Detect which cell encompasses the target text, then output its (X, Y) center coordinate. 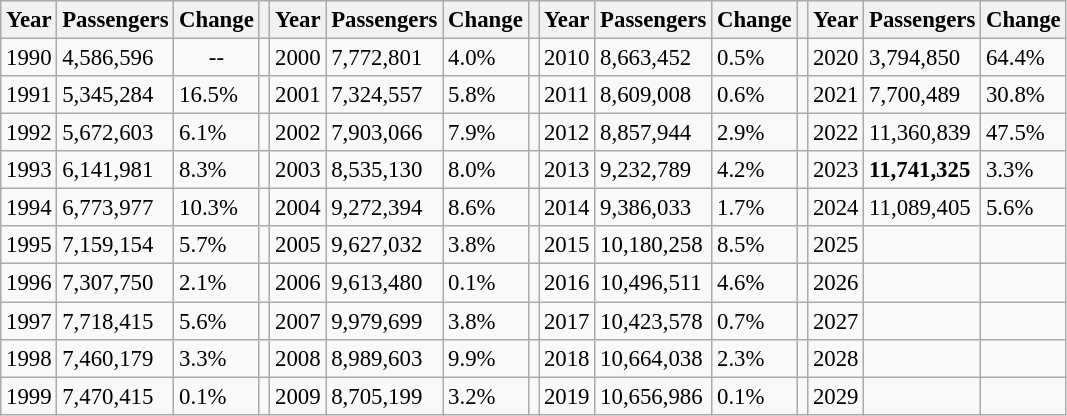
2022 (836, 133)
7,460,179 (116, 358)
2001 (298, 95)
11,741,325 (922, 170)
4,586,596 (116, 58)
5,672,603 (116, 133)
10.3% (216, 208)
5.7% (216, 245)
4.2% (754, 170)
2023 (836, 170)
16.5% (216, 95)
6,141,981 (116, 170)
8.3% (216, 170)
2008 (298, 358)
7.9% (486, 133)
2017 (567, 321)
2005 (298, 245)
8,663,452 (654, 58)
5,345,284 (116, 95)
2003 (298, 170)
7,903,066 (384, 133)
7,307,750 (116, 283)
8.0% (486, 170)
3.2% (486, 396)
1994 (29, 208)
10,664,038 (654, 358)
7,718,415 (116, 321)
1992 (29, 133)
2020 (836, 58)
9,232,789 (654, 170)
8.5% (754, 245)
2.3% (754, 358)
7,700,489 (922, 95)
0.6% (754, 95)
7,159,154 (116, 245)
7,470,415 (116, 396)
2013 (567, 170)
10,423,578 (654, 321)
2014 (567, 208)
2029 (836, 396)
10,180,258 (654, 245)
7,772,801 (384, 58)
2024 (836, 208)
1996 (29, 283)
2019 (567, 396)
1993 (29, 170)
0.5% (754, 58)
1999 (29, 396)
2016 (567, 283)
1998 (29, 358)
8.6% (486, 208)
2006 (298, 283)
2.1% (216, 283)
10,496,511 (654, 283)
2018 (567, 358)
9,386,033 (654, 208)
4.6% (754, 283)
10,656,986 (654, 396)
2012 (567, 133)
11,360,839 (922, 133)
6.1% (216, 133)
3,794,850 (922, 58)
2027 (836, 321)
9,627,032 (384, 245)
2025 (836, 245)
11,089,405 (922, 208)
1990 (29, 58)
2.9% (754, 133)
2000 (298, 58)
2015 (567, 245)
9,613,480 (384, 283)
1.7% (754, 208)
8,857,944 (654, 133)
64.4% (1024, 58)
2021 (836, 95)
2009 (298, 396)
2028 (836, 358)
2002 (298, 133)
9,272,394 (384, 208)
2010 (567, 58)
9.9% (486, 358)
1991 (29, 95)
47.5% (1024, 133)
6,773,977 (116, 208)
1995 (29, 245)
2004 (298, 208)
2026 (836, 283)
1997 (29, 321)
2007 (298, 321)
8,705,199 (384, 396)
-- (216, 58)
8,989,603 (384, 358)
5.8% (486, 95)
2011 (567, 95)
8,609,008 (654, 95)
8,535,130 (384, 170)
9,979,699 (384, 321)
0.7% (754, 321)
4.0% (486, 58)
7,324,557 (384, 95)
30.8% (1024, 95)
